Search for the cell housing the specified text and yield its [X, Y] center coordinate. 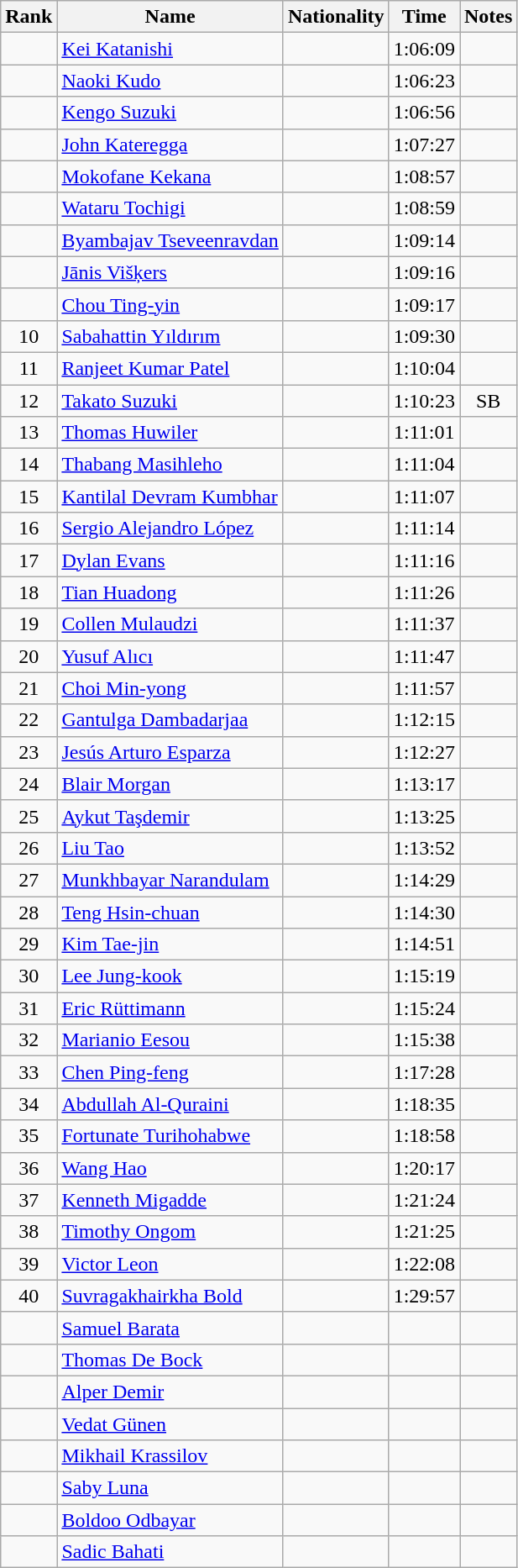
Byambajav Tseveenravdan [170, 240]
30 [29, 976]
19 [29, 624]
23 [29, 752]
Chen Ping-feng [170, 1072]
1:08:57 [424, 176]
1:11:04 [424, 465]
Collen Mulaudzi [170, 624]
Kantilal Devram Kumbhar [170, 497]
25 [29, 816]
Jesús Arturo Esparza [170, 752]
1:18:58 [424, 1136]
Liu Tao [170, 848]
34 [29, 1104]
1:06:56 [424, 113]
Munkhbayar Narandulam [170, 880]
36 [29, 1168]
Aykut Taşdemir [170, 816]
22 [29, 720]
1:06:09 [424, 49]
1:11:16 [424, 560]
1:10:04 [424, 368]
18 [29, 592]
Mokofane Kekana [170, 176]
Time [424, 17]
1:20:17 [424, 1168]
Lee Jung-kook [170, 976]
Kei Katanishi [170, 49]
1:09:14 [424, 240]
Abdullah Al-Quraini [170, 1104]
Kim Tae-jin [170, 944]
Alper Demir [170, 1392]
21 [29, 688]
1:17:28 [424, 1072]
20 [29, 656]
Eric Rüttimann [170, 1008]
1:09:16 [424, 272]
1:13:25 [424, 816]
Timothy Ongom [170, 1232]
1:18:35 [424, 1104]
24 [29, 784]
1:21:24 [424, 1200]
39 [29, 1264]
35 [29, 1136]
Boldoo Odbayar [170, 1520]
1:11:37 [424, 624]
John Kateregga [170, 145]
32 [29, 1040]
Name [170, 17]
1:21:25 [424, 1232]
14 [29, 465]
10 [29, 336]
SB [489, 401]
Sadic Bahati [170, 1552]
27 [29, 880]
1:09:30 [424, 336]
11 [29, 368]
13 [29, 433]
Ranjeet Kumar Patel [170, 368]
28 [29, 912]
Kenneth Migadde [170, 1200]
Marianio Eesou [170, 1040]
31 [29, 1008]
1:11:14 [424, 529]
Gantulga Dambadarjaa [170, 720]
Saby Luna [170, 1488]
Sergio Alejandro López [170, 529]
Sabahattin Yıldırım [170, 336]
Vedat Günen [170, 1424]
Choi Min-yong [170, 688]
1:11:47 [424, 656]
37 [29, 1200]
Samuel Barata [170, 1328]
33 [29, 1072]
1:29:57 [424, 1296]
1:11:07 [424, 497]
29 [29, 944]
Thabang Masihleho [170, 465]
1:14:29 [424, 880]
Blair Morgan [170, 784]
Dylan Evans [170, 560]
Naoki Kudo [170, 81]
40 [29, 1296]
17 [29, 560]
1:14:30 [424, 912]
1:22:08 [424, 1264]
Yusuf Alıcı [170, 656]
Suvragakhairkha Bold [170, 1296]
1:15:38 [424, 1040]
16 [29, 529]
Chou Ting-yin [170, 304]
1:14:51 [424, 944]
1:10:23 [424, 401]
Jānis Višķers [170, 272]
1:12:27 [424, 752]
Teng Hsin-chuan [170, 912]
Thomas De Bock [170, 1360]
Thomas Huwiler [170, 433]
1:06:23 [424, 81]
Wang Hao [170, 1168]
1:12:15 [424, 720]
Mikhail Krassilov [170, 1456]
Kengo Suzuki [170, 113]
Takato Suzuki [170, 401]
26 [29, 848]
Fortunate Turihohabwe [170, 1136]
1:08:59 [424, 208]
1:07:27 [424, 145]
1:11:01 [424, 433]
15 [29, 497]
Victor Leon [170, 1264]
1:11:57 [424, 688]
1:09:17 [424, 304]
12 [29, 401]
1:11:26 [424, 592]
1:15:24 [424, 1008]
38 [29, 1232]
Nationality [336, 17]
1:15:19 [424, 976]
Wataru Tochigi [170, 208]
Rank [29, 17]
1:13:17 [424, 784]
Notes [489, 17]
1:13:52 [424, 848]
Tian Huadong [170, 592]
